Return (X, Y) of the center of cell containing provided text 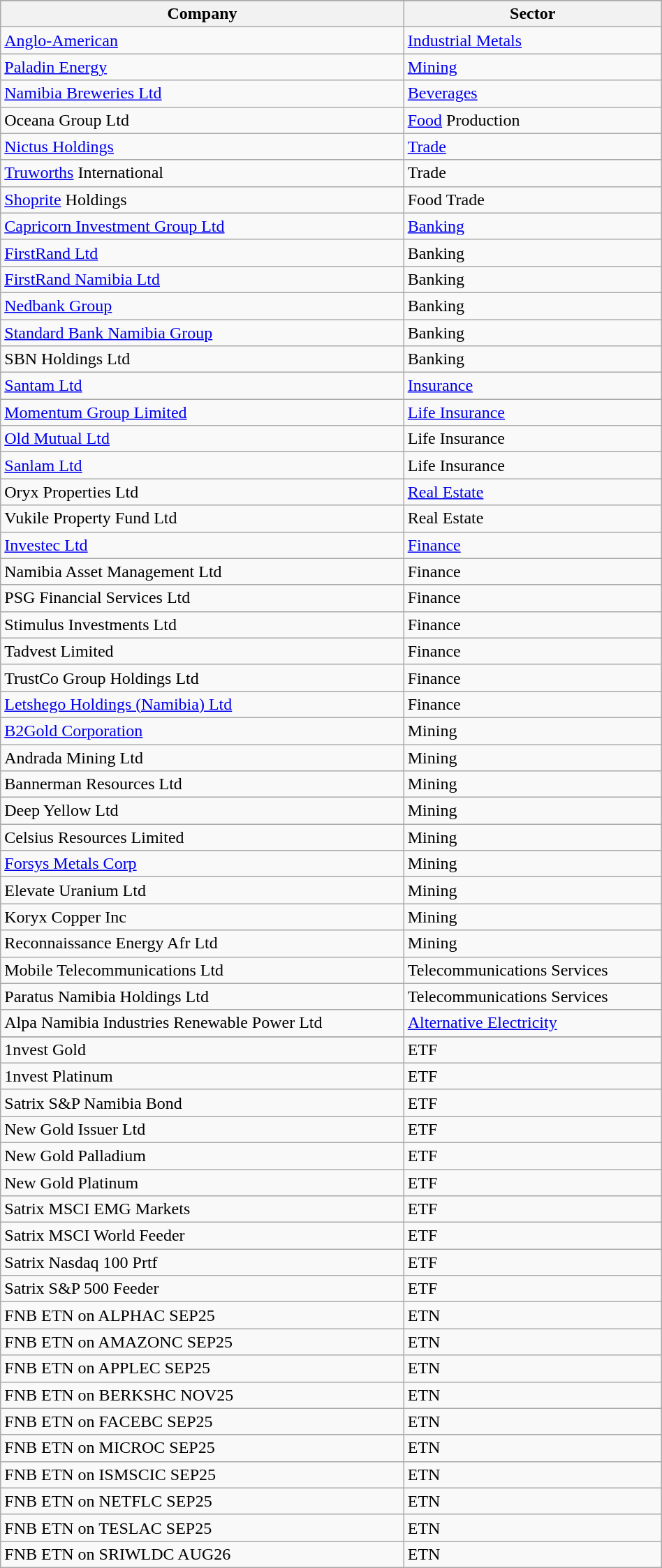
Alpa Namibia Industries Renewable Power Ltd (203, 1023)
New Gold Issuer Ltd (203, 1129)
Nedbank Group (203, 306)
FirstRand Ltd (203, 253)
Industrial Metals (532, 40)
FNB ETN on APPLEC SEP25 (203, 1368)
Reconnaissance Energy Afr Ltd (203, 943)
FNB ETN on SRIWLDC AUG26 (203, 1554)
Forsys Metals Corp (203, 864)
New Gold Platinum (203, 1183)
Old Mutual Ltd (203, 439)
FNB ETN on AMAZONC SEP25 (203, 1342)
Bannerman Resources Ltd (203, 784)
Celsius Resources Limited (203, 837)
Letshego Holdings (Namibia) Ltd (203, 704)
Deep Yellow Ltd (203, 811)
Namibia Breweries Ltd (203, 94)
Satrix Nasdaq 100 Prtf (203, 1262)
Andrada Mining Ltd (203, 757)
B2Gold Corporation (203, 731)
TrustCo Group Holdings Ltd (203, 678)
FNB ETN on MICROC SEP25 (203, 1448)
Satrix S&P 500 Feeder (203, 1289)
Elevate Uranium Ltd (203, 890)
Momentum Group Limited (203, 412)
Insurance (532, 386)
Oceana Group Ltd (203, 120)
FirstRand Namibia Ltd (203, 279)
Stimulus Investments Ltd (203, 625)
Vukile Property Fund Ltd (203, 518)
FNB ETN on TESLAC SEP25 (203, 1528)
FNB ETN on NETFLC SEP25 (203, 1501)
Alternative Electricity (532, 1023)
FNB ETN on BERKSHC NOV25 (203, 1395)
Anglo-American (203, 40)
Tadvest Limited (203, 651)
FNB ETN on ALPHAC SEP25 (203, 1315)
Food Production (532, 120)
Santam Ltd (203, 386)
FNB ETN on FACEBC SEP25 (203, 1421)
Nictus Holdings (203, 147)
Sector (532, 14)
Food Trade (532, 200)
1nvest Platinum (203, 1076)
Truworths International (203, 173)
Oryx Properties Ltd (203, 492)
Satrix MSCI World Feeder (203, 1236)
Satrix MSCI EMG Markets (203, 1209)
Investec Ltd (203, 545)
Capricorn Investment Group Ltd (203, 226)
Mobile Telecommunications Ltd (203, 970)
Paratus Namibia Holdings Ltd (203, 996)
Satrix S&P Namibia Bond (203, 1103)
FNB ETN on ISMSCIC SEP25 (203, 1474)
New Gold Palladium (203, 1156)
Sanlam Ltd (203, 465)
Paladin Energy (203, 67)
Shoprite Holdings (203, 200)
SBN Holdings Ltd (203, 359)
Koryx Copper Inc (203, 917)
Company (203, 14)
Namibia Asset Management Ltd (203, 572)
1nvest Gold (203, 1050)
Standard Bank Namibia Group (203, 333)
PSG Financial Services Ltd (203, 598)
Beverages (532, 94)
